Provide the (x, y) coordinate of the cell's center where the given text is located.  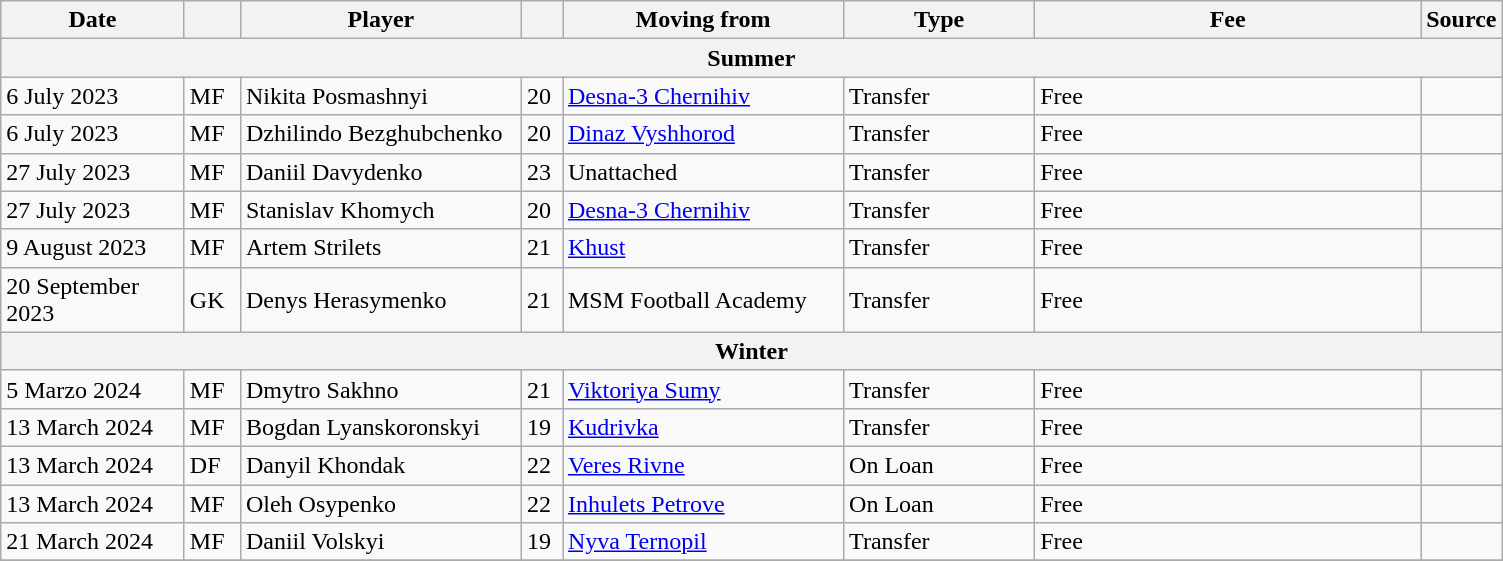
Nikita Posmashnyi (380, 96)
21 March 2024 (93, 542)
Dzhilindo Bezghubchenko (380, 134)
Danyil Khondak (380, 465)
9 August 2023 (93, 248)
Type (940, 20)
Stanislav Khomych (380, 210)
Fee (1228, 20)
Khust (702, 248)
GK (212, 300)
23 (542, 172)
Artem Strilets (380, 248)
Oleh Osypenko (380, 503)
DF (212, 465)
MSM Football Academy (702, 300)
Summer (752, 58)
Unattached (702, 172)
Bogdan Lyanskoronskyi (380, 427)
Dinaz Vyshhorod (702, 134)
Daniil Davydenko (380, 172)
20 September 2023 (93, 300)
Nyva Ternopil (702, 542)
Player (380, 20)
Date (93, 20)
Daniil Volskyi (380, 542)
Winter (752, 351)
Veres Rivne (702, 465)
5 Marzo 2024 (93, 389)
Inhulets Petrove (702, 503)
Viktoriya Sumy (702, 389)
Moving from (702, 20)
Denys Herasymenko (380, 300)
Kudrivka (702, 427)
Dmytro Sakhno (380, 389)
Source (1462, 20)
